Identify which cell holds the provided text, then report its (X, Y) central coordinate. 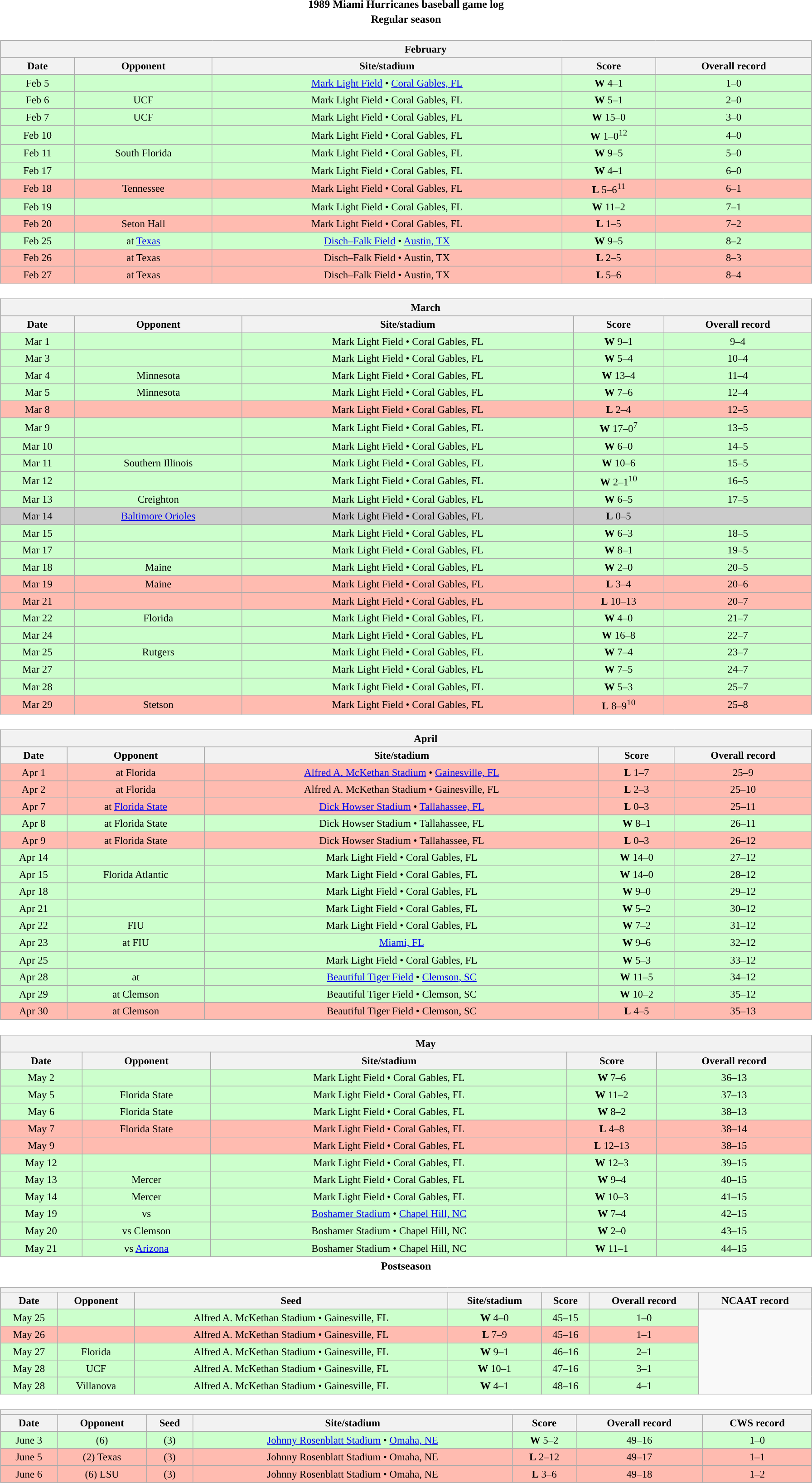
February (406, 49)
Mar 19 (37, 584)
Apr 1 (34, 772)
(2) Texas (102, 1457)
Apr 23 (34, 943)
L 1–7 (636, 772)
Mar 29 (37, 704)
Mar 4 (37, 376)
May 26 (29, 1334)
W 13–4 (619, 376)
W 9–0 (636, 892)
FIU (136, 926)
at FIU (136, 943)
L 3–6 (544, 1474)
38–13 (734, 1112)
46–16 (565, 1352)
29–12 (743, 892)
May 12 (41, 1163)
Mar 14 (37, 516)
W 10–3 (612, 1197)
48–16 (565, 1386)
16–5 (738, 481)
10–4 (738, 359)
W 2–110 (619, 481)
W 11–1 (612, 1248)
W 6–5 (619, 499)
L 8–910 (619, 704)
June 3 (29, 1440)
12–5 (738, 410)
35–13 (743, 1011)
34–12 (743, 977)
8–2 (734, 241)
Miami, FL (402, 943)
25–9 (743, 772)
32–12 (743, 943)
Apr 8 (34, 824)
4–0 (734, 135)
19–5 (738, 550)
42–15 (734, 1214)
6–0 (734, 170)
49–17 (639, 1457)
Feb 26 (38, 258)
W 16–8 (619, 635)
45–16 (565, 1334)
L 4–8 (612, 1129)
8–4 (734, 275)
8–3 (734, 258)
6–1 (734, 189)
L 7–9 (495, 1334)
NCAAT record (755, 1300)
W 12–3 (612, 1163)
L 4–5 (636, 1011)
3–0 (734, 117)
May 7 (41, 1129)
May 21 (41, 1248)
L 12–13 (612, 1146)
37–13 (734, 1095)
L 5–6 (609, 275)
25–8 (738, 704)
Apr 2 (34, 790)
5–0 (734, 153)
L 2–12 (544, 1457)
L 2–3 (636, 790)
Feb 11 (38, 153)
31–12 (743, 926)
June 6 (29, 1474)
May 20 (41, 1231)
44–15 (734, 1248)
23–7 (738, 652)
Mar 3 (37, 359)
May 19 (41, 1214)
Feb 27 (38, 275)
20–6 (738, 584)
7–2 (734, 223)
39–15 (734, 1163)
28–12 (743, 875)
Stetson (158, 704)
Apr 25 (34, 960)
Seton Hall (143, 223)
9–4 (738, 341)
W 10–6 (619, 463)
Baltimore Orioles (158, 516)
38–14 (734, 1129)
W 15–0 (609, 117)
25–11 (743, 806)
Apr 15 (34, 875)
(6) (102, 1440)
20–7 (738, 601)
Apr 14 (34, 858)
South Florida (143, 153)
24–7 (738, 669)
vs Arizona (147, 1248)
21–7 (738, 618)
Mar 1 (37, 341)
7–1 (734, 207)
W 6–0 (619, 446)
May 14 (41, 1197)
May 13 (41, 1180)
W 9–4 (612, 1180)
May 6 (41, 1112)
Apr 21 (34, 909)
Mar 13 (37, 499)
14–5 (738, 446)
W 10–1 (495, 1369)
May 9 (41, 1146)
W 17–07 (619, 427)
15–5 (738, 463)
Feb 20 (38, 223)
May 25 (29, 1318)
Feb 5 (38, 83)
W 1–012 (609, 135)
Creighton (158, 499)
40–15 (734, 1180)
L 1–5 (609, 223)
W 5–1 (609, 100)
vs (147, 1214)
CWS record (758, 1423)
1–2 (758, 1474)
Apr 28 (34, 977)
W 8–2 (612, 1112)
25–7 (738, 687)
33–12 (743, 960)
43–15 (734, 1231)
22–7 (738, 635)
L 2–4 (619, 410)
Villanova (96, 1386)
27–12 (743, 858)
Apr 29 (34, 994)
17–5 (738, 499)
Mar 11 (37, 463)
W 5–4 (619, 359)
38–15 (734, 1146)
4–1 (644, 1386)
Mar 28 (37, 687)
Feb 7 (38, 117)
W 11–5 (636, 977)
Feb 18 (38, 189)
May (406, 1043)
35–12 (743, 994)
Southern Illinois (158, 463)
Apr 30 (34, 1011)
26–12 (743, 840)
Mar 8 (37, 410)
Tennessee (143, 189)
May 2 (41, 1078)
Mar 12 (37, 481)
12–4 (738, 393)
W 9–6 (636, 943)
49–16 (639, 1440)
W 10–2 (636, 994)
Mar 22 (37, 618)
L 3–4 (619, 584)
18–5 (738, 533)
30–12 (743, 909)
Rutgers (158, 652)
25–10 (743, 790)
Feb 19 (38, 207)
Florida Atlantic (136, 875)
Mar 25 (37, 652)
May 5 (41, 1095)
Feb 6 (38, 100)
47–16 (565, 1369)
L 10–13 (619, 601)
36–13 (734, 1078)
June 5 (29, 1457)
Mar 10 (37, 446)
Mar 18 (37, 567)
Apr 9 (34, 840)
vs Clemson (147, 1231)
Feb 17 (38, 170)
13–5 (738, 427)
Feb 25 (38, 241)
45–15 (565, 1318)
Mar 5 (37, 393)
49–18 (639, 1474)
April (406, 738)
May 27 (29, 1352)
Mar 9 (37, 427)
W 6–3 (619, 533)
Mar 15 (37, 533)
L 2–5 (609, 258)
W 7–2 (636, 926)
20–5 (738, 567)
3–1 (644, 1369)
Apr 22 (34, 926)
(6) LSU (102, 1474)
W 7–5 (619, 669)
41–15 (734, 1197)
26–11 (743, 824)
2–1 (644, 1352)
Apr 7 (34, 806)
L 0–5 (619, 516)
Mar 21 (37, 601)
L 5–611 (609, 189)
Feb 10 (38, 135)
Apr 18 (34, 892)
Mar 27 (37, 669)
11–4 (738, 376)
March (406, 307)
at (136, 977)
Mar 24 (37, 635)
Mar 17 (37, 550)
2–0 (734, 100)
